Return the [X, Y] coordinate for the center point of the cell that contains the specified text.  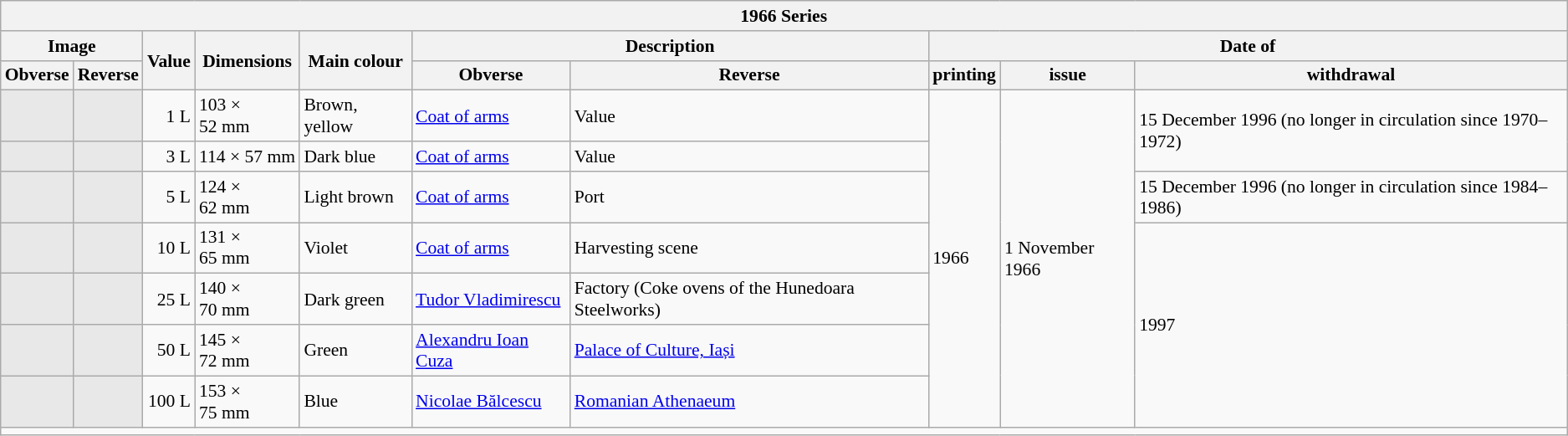
15 December 1996 (no longer in circulation since 1984–1986) [1351, 197]
131 × 65 mm [248, 248]
Dark green [355, 300]
Description [670, 46]
Main colour [355, 60]
103 × 52 mm [248, 115]
1966 Series [784, 16]
Light brown [355, 197]
15 December 1996 (no longer in circulation since 1970–1972) [1351, 131]
Dark blue [355, 156]
Alexandru Ioan Cuza [491, 350]
1997 [1351, 325]
Factory (Coke ovens of the Hunedoara Steelworks) [749, 300]
Harvesting scene [749, 248]
3 L [169, 156]
Blue [355, 402]
printing [964, 75]
issue [1067, 75]
Date of [1248, 46]
1 November 1966 [1067, 259]
Dimensions [248, 60]
Violet [355, 248]
Romanian Athenaeum [749, 402]
25 L [169, 300]
100 L [169, 402]
Tudor Vladimirescu [491, 300]
Port [749, 197]
Image [72, 46]
Brown, yellow [355, 115]
1 L [169, 115]
1966 [964, 259]
5 L [169, 197]
withdrawal [1351, 75]
153 × 75 mm [248, 402]
Palace of Culture, Iași [749, 350]
Green [355, 350]
50 L [169, 350]
10 L [169, 248]
140 × 70 mm [248, 300]
145 × 72 mm [248, 350]
Nicolae Bălcescu [491, 402]
114 × 57 mm [248, 156]
124 × 62 mm [248, 197]
